Locate the cell with the specified text and output its (X, Y) center coordinate. 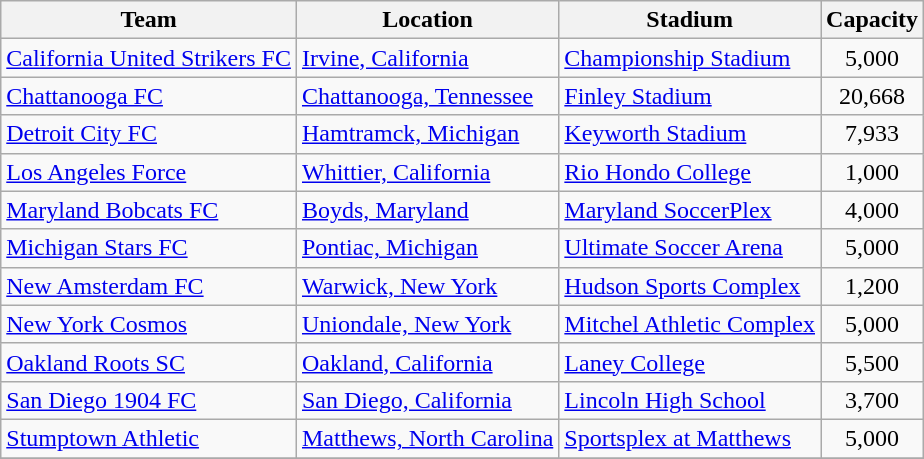
5,500 (872, 362)
1,200 (872, 286)
Matthews, North Carolina (427, 438)
Uniondale, New York (427, 324)
Location (427, 20)
New Amsterdam FC (149, 286)
Oakland Roots SC (149, 362)
Mitchel Athletic Complex (690, 324)
Detroit City FC (149, 134)
Whittier, California (427, 172)
Chattanooga, Tennessee (427, 96)
Hudson Sports Complex (690, 286)
Maryland SoccerPlex (690, 210)
Hamtramck, Michigan (427, 134)
20,668 (872, 96)
Los Angeles Force (149, 172)
Sportsplex at Matthews (690, 438)
Ultimate Soccer Arena (690, 248)
Stumptown Athletic (149, 438)
Capacity (872, 20)
7,933 (872, 134)
Michigan Stars FC (149, 248)
San Diego 1904 FC (149, 400)
Rio Hondo College (690, 172)
California United Strikers FC (149, 58)
Championship Stadium (690, 58)
1,000 (872, 172)
Lincoln High School (690, 400)
Pontiac, Michigan (427, 248)
Boyds, Maryland (427, 210)
Chattanooga FC (149, 96)
San Diego, California (427, 400)
3,700 (872, 400)
Irvine, California (427, 58)
Finley Stadium (690, 96)
Laney College (690, 362)
Warwick, New York (427, 286)
4,000 (872, 210)
New York Cosmos (149, 324)
Keyworth Stadium (690, 134)
Maryland Bobcats FC (149, 210)
Team (149, 20)
Oakland, California (427, 362)
Stadium (690, 20)
